Determine the [x, y] coordinate at the center of the cell enclosing the given text.  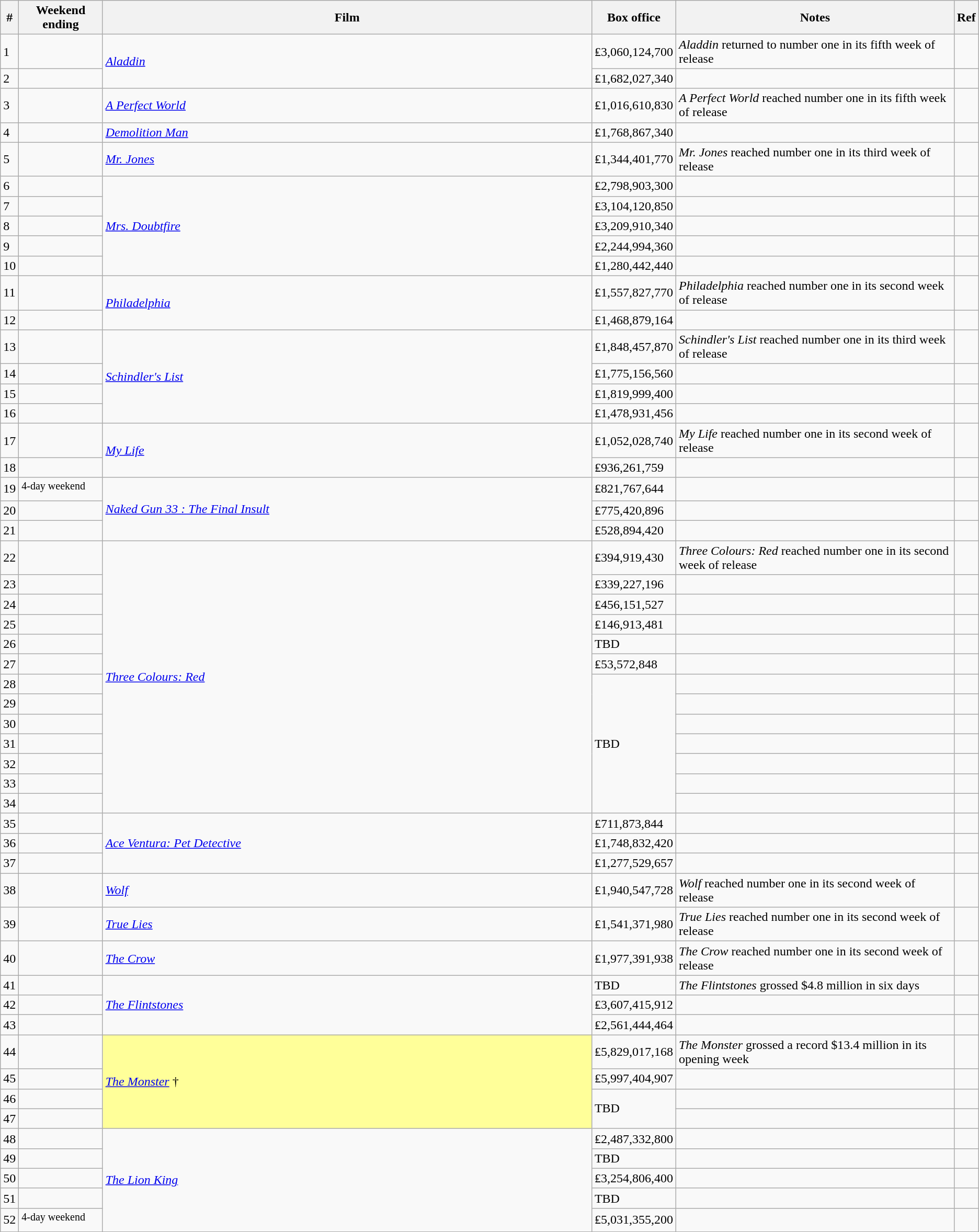
₤2,561,444,464 [634, 1025]
3 [9, 106]
₤1,768,867,340 [634, 132]
20 [9, 510]
11 [9, 293]
₤2,244,994,360 [634, 246]
Wolf [347, 890]
Aladdin [347, 62]
9 [9, 246]
18 [9, 467]
True Lies reached number one in its second week of release [815, 925]
₤53,572,848 [634, 664]
₤1,468,879,164 [634, 320]
2 [9, 78]
₤1,277,529,657 [634, 863]
Notes [815, 18]
₤3,209,910,340 [634, 226]
₤1,775,156,560 [634, 374]
₤1,557,827,770 [634, 293]
Philadelphia [347, 302]
Aladdin returned to number one in its fifth week of release [815, 51]
The Lion King [347, 1180]
25 [9, 624]
22 [9, 557]
28 [9, 684]
13 [9, 347]
35 [9, 823]
True Lies [347, 925]
₤1,541,371,980 [634, 925]
₤394,919,430 [634, 557]
15 [9, 394]
Film [347, 18]
₤528,894,420 [634, 531]
7 [9, 206]
14 [9, 374]
48 [9, 1138]
The Crow reached number one in its second week of release [815, 958]
Mr. Jones [347, 159]
1 [9, 51]
₤2,798,903,300 [634, 186]
₤1,052,028,740 [634, 440]
₤3,104,120,850 [634, 206]
21 [9, 531]
16 [9, 414]
8 [9, 226]
The Monster † [347, 1081]
29 [9, 704]
5 [9, 159]
Schindler's List [347, 377]
50 [9, 1178]
12 [9, 320]
24 [9, 604]
₤1,016,610,830 [634, 106]
19 [9, 489]
17 [9, 440]
4 [9, 132]
₤1,280,442,440 [634, 266]
51 [9, 1198]
₤5,031,355,200 [634, 1219]
44 [9, 1052]
₤821,767,644 [634, 489]
Mr. Jones reached number one in its third week of release [815, 159]
My Life [347, 451]
52 [9, 1219]
A Perfect World [347, 106]
Naked Gun 33 : The Final Insult [347, 509]
The Flintstones [347, 1005]
Three Colours: Red [347, 677]
31 [9, 744]
27 [9, 664]
23 [9, 585]
₤146,913,481 [634, 624]
39 [9, 925]
₤711,873,844 [634, 823]
₤3,254,806,400 [634, 1178]
Three Colours: Red reached number one in its second week of release [815, 557]
10 [9, 266]
26 [9, 644]
₤5,997,404,907 [634, 1079]
46 [9, 1099]
Schindler's List reached number one in its third week of release [815, 347]
₤1,478,931,456 [634, 414]
43 [9, 1025]
30 [9, 724]
My Life reached number one in its second week of release [815, 440]
Wolf reached number one in its second week of release [815, 890]
Mrs. Doubtfire [347, 226]
₤1,940,547,728 [634, 890]
Weekend ending [61, 18]
45 [9, 1079]
₤1,848,457,870 [634, 347]
₤1,977,391,938 [634, 958]
38 [9, 890]
49 [9, 1158]
40 [9, 958]
32 [9, 763]
42 [9, 1005]
Ace Ventura: Pet Detective [347, 843]
47 [9, 1119]
6 [9, 186]
₤456,151,527 [634, 604]
₤1,748,832,420 [634, 843]
Box office [634, 18]
# [9, 18]
₤5,829,017,168 [634, 1052]
₤936,261,759 [634, 467]
41 [9, 985]
₤3,060,124,700 [634, 51]
₤1,819,999,400 [634, 394]
Ref [966, 18]
33 [9, 783]
₤2,487,332,800 [634, 1138]
Demolition Man [347, 132]
Philadelphia reached number one in its second week of release [815, 293]
The Flintstones grossed $4.8 million in six days [815, 985]
34 [9, 803]
The Monster grossed a record $13.4 million in its opening week [815, 1052]
₤3,607,415,912 [634, 1005]
₤1,682,027,340 [634, 78]
₤1,344,401,770 [634, 159]
36 [9, 843]
₤339,227,196 [634, 585]
37 [9, 863]
The Crow [347, 958]
₤775,420,896 [634, 510]
A Perfect World reached number one in its fifth week of release [815, 106]
